Pinpoint the cell where the given text exists, returning its (x, y) midpoint coordinate. 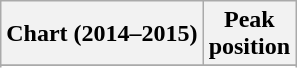
Chart (2014–2015) (102, 34)
Peakposition (249, 34)
